Identify which cell holds the provided text, then report its (x, y) central coordinate. 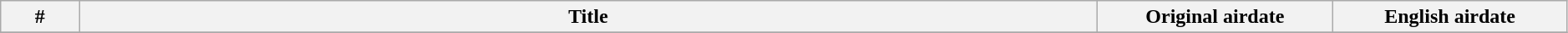
# (40, 17)
English airdate (1450, 17)
Title (588, 17)
Original airdate (1215, 17)
